Return the (x, y) coordinate for the center point of the cell that contains the specified text.  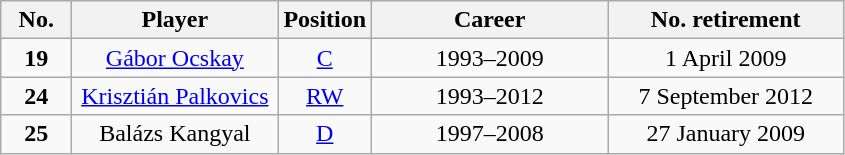
24 (36, 96)
Krisztián Palkovics (175, 96)
Player (175, 20)
Gábor Ocskay (175, 58)
Career (490, 20)
No. retirement (726, 20)
RW (325, 96)
Position (325, 20)
D (325, 134)
C (325, 58)
No. (36, 20)
19 (36, 58)
Balázs Kangyal (175, 134)
7 September 2012 (726, 96)
1997–2008 (490, 134)
1 April 2009 (726, 58)
1993–2012 (490, 96)
25 (36, 134)
1993–2009 (490, 58)
27 January 2009 (726, 134)
